Scan for the cell matching the given text and deliver its (X, Y) coordinate at center. 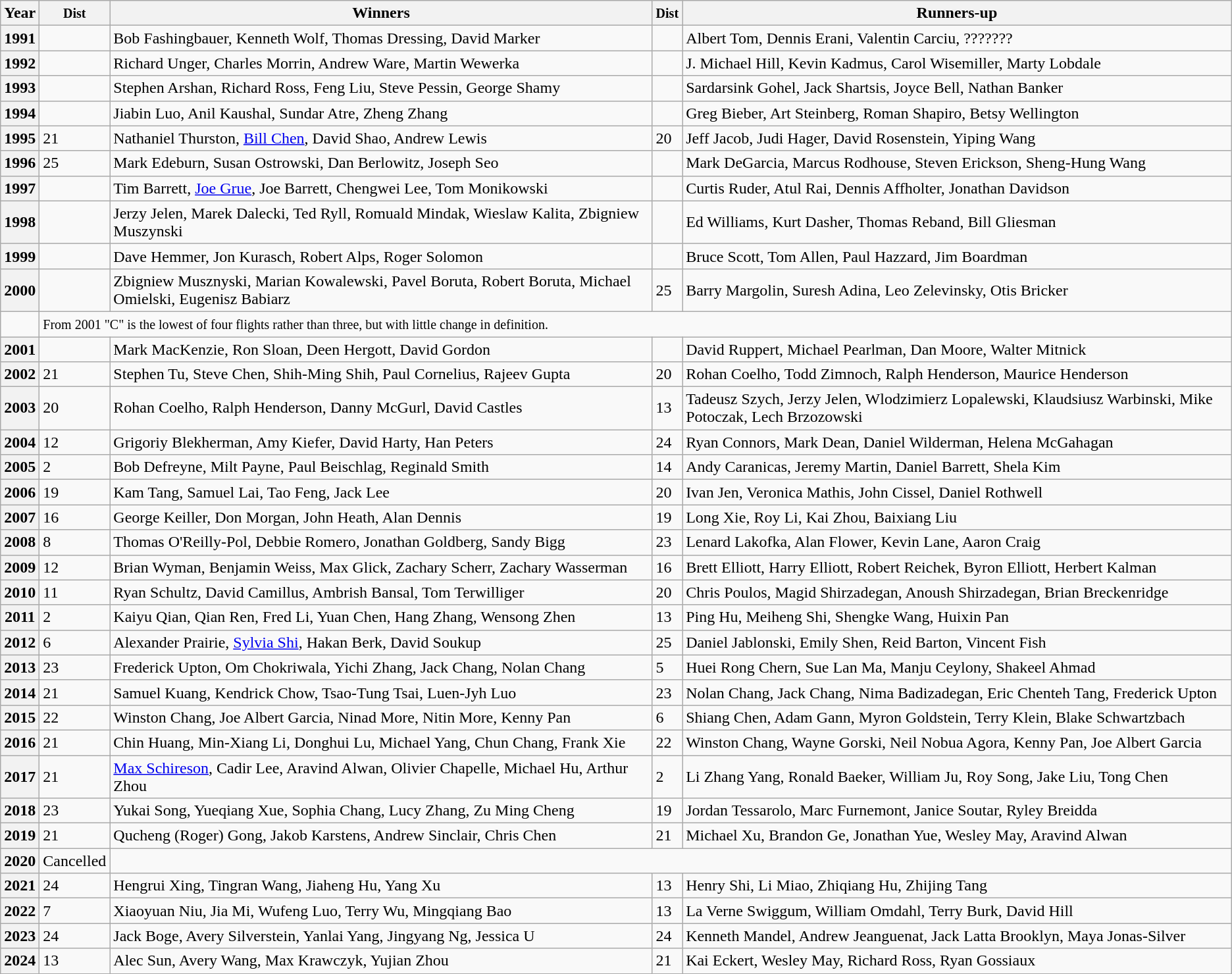
2023 (20, 936)
Michael Xu, Brandon Ge, Jonathan Yue, Wesley May, Aravind Alwan (957, 836)
Tim Barrett, Joe Grue, Joe Barrett, Chengwei Lee, Tom Monikowski (381, 188)
Brett Elliott, Harry Elliott, Robert Reichek, Byron Elliott, Herbert Kalman (957, 567)
David Ruppert, Michael Pearlman, Dan Moore, Walter Mitnick (957, 349)
2013 (20, 667)
Henry Shi, Li Miao, Zhiqiang Hu, Zhijing Tang (957, 886)
1999 (20, 256)
2010 (20, 592)
2024 (20, 961)
Qucheng (Roger) Gong, Jakob Karstens, Andrew Sinclair, Chris Chen (381, 836)
Jiabin Luo, Anil Kaushal, Sundar Atre, Zheng Zhang (381, 113)
Grigoriy Blekherman, Amy Kiefer, David Harty, Han Peters (381, 442)
Winners (381, 13)
Chin Huang, Min-Xiang Li, Donghui Lu, Michael Yang, Chun Chang, Frank Xie (381, 742)
Kai Eckert, Wesley May, Richard Ross, Ryan Gossiaux (957, 961)
Year (20, 13)
Alexander Prairie, Sylvia Shi, Hakan Berk, David Soukup (381, 642)
Mark Edeburn, Susan Ostrowski, Dan Berlowitz, Joseph Seo (381, 163)
1995 (20, 138)
Li Zhang Yang, Ronald Baeker, William Ju, Roy Song, Jake Liu, Tong Chen (957, 777)
Frederick Upton, Om Chokriwala, Yichi Zhang, Jack Chang, Nolan Chang (381, 667)
2000 (20, 290)
Bob Fashingbauer, Kenneth Wolf, Thomas Dressing, David Marker (381, 38)
Dave Hemmer, Jon Kurasch, Robert Alps, Roger Solomon (381, 256)
1992 (20, 63)
George Keiller, Don Morgan, John Heath, Alan Dennis (381, 517)
Greg Bieber, Art Steinberg, Roman Shapiro, Betsy Wellington (957, 113)
Kenneth Mandel, Andrew Jeanguenat, Jack Latta Brooklyn, Maya Jonas-Silver (957, 936)
1996 (20, 163)
Curtis Ruder, Atul Rai, Dennis Affholter, Jonathan Davidson (957, 188)
2016 (20, 742)
Stephen Arshan, Richard Ross, Feng Liu, Steve Pessin, George Shamy (381, 88)
Max Schireson, Cadir Lee, Aravind Alwan, Olivier Chapelle, Michael Hu, Arthur Zhou (381, 777)
2001 (20, 349)
J. Michael Hill, Kevin Kadmus, Carol Wisemiller, Marty Lobdale (957, 63)
Brian Wyman, Benjamin Weiss, Max Glick, Zachary Scherr, Zachary Wasserman (381, 567)
2003 (20, 408)
2007 (20, 517)
Kam Tang, Samuel Lai, Tao Feng, Jack Lee (381, 492)
Hengrui Xing, Tingran Wang, Jiaheng Hu, Yang Xu (381, 886)
Kaiyu Qian, Qian Ren, Fred Li, Yuan Chen, Hang Zhang, Wensong Zhen (381, 617)
2006 (20, 492)
Bob Defreyne, Milt Payne, Paul Beischlag, Reginald Smith (381, 467)
14 (667, 467)
2008 (20, 542)
2015 (20, 717)
2019 (20, 836)
Runners-up (957, 13)
Chris Poulos, Magid Shirzadegan, Anoush Shirzadegan, Brian Breckenridge (957, 592)
2012 (20, 642)
Albert Tom, Dennis Erani, Valentin Carciu, ??????? (957, 38)
Barry Margolin, Suresh Adina, Leo Zelevinsky, Otis Bricker (957, 290)
1994 (20, 113)
1998 (20, 222)
2020 (20, 861)
Mark DeGarcia, Marcus Rodhouse, Steven Erickson, Sheng-Hung Wang (957, 163)
Ivan Jen, Veronica Mathis, John Cissel, Daniel Rothwell (957, 492)
Rohan Coelho, Todd Zimnoch, Ralph Henderson, Maurice Henderson (957, 374)
Sardarsink Gohel, Jack Shartsis, Joyce Bell, Nathan Banker (957, 88)
1991 (20, 38)
Mark MacKenzie, Ron Sloan, Deen Hergott, David Gordon (381, 349)
Bruce Scott, Tom Allen, Paul Hazzard, Jim Boardman (957, 256)
Rohan Coelho, Ralph Henderson, Danny McGurl, David Castles (381, 408)
Long Xie, Roy Li, Kai Zhou, Baixiang Liu (957, 517)
Huei Rong Chern, Sue Lan Ma, Manju Ceylony, Shakeel Ahmad (957, 667)
2017 (20, 777)
Zbigniew Musznyski, Marian Kowalewski, Pavel Boruta, Robert Boruta, Michael Omielski, Eugenisz Babiarz (381, 290)
From 2001 "C" is the lowest of four flights rather than three, but with little change in definition. (636, 324)
Ed Williams, Kurt Dasher, Thomas Reband, Bill Gliesman (957, 222)
Jack Boge, Avery Silverstein, Yanlai Yang, Jingyang Ng, Jessica U (381, 936)
2014 (20, 692)
Jeff Jacob, Judi Hager, David Rosenstein, Yiping Wang (957, 138)
Tadeusz Szych, Jerzy Jelen, Wlodzimierz Lopalewski, Klaudsiusz Warbinski, Mike Potoczak, Lech Brzozowski (957, 408)
Nolan Chang, Jack Chang, Nima Badizadegan, Eric Chenteh Tang, Frederick Upton (957, 692)
Ryan Schultz, David Camillus, Ambrish Bansal, Tom Terwilliger (381, 592)
Daniel Jablonski, Emily Shen, Reid Barton, Vincent Fish (957, 642)
7 (75, 911)
Samuel Kuang, Kendrick Chow, Tsao-Tung Tsai, Luen-Jyh Luo (381, 692)
Stephen Tu, Steve Chen, Shih-Ming Shih, Paul Cornelius, Rajeev Gupta (381, 374)
Cancelled (75, 861)
Shiang Chen, Adam Gann, Myron Goldstein, Terry Klein, Blake Schwartzbach (957, 717)
2018 (20, 811)
Richard Unger, Charles Morrin, Andrew Ware, Martin Wewerka (381, 63)
2002 (20, 374)
Andy Caranicas, Jeremy Martin, Daniel Barrett, Shela Kim (957, 467)
11 (75, 592)
Yukai Song, Yueqiang Xue, Sophia Chang, Lucy Zhang, Zu Ming Cheng (381, 811)
Alec Sun, Avery Wang, Max Krawczyk, Yujian Zhou (381, 961)
2005 (20, 467)
2021 (20, 886)
2009 (20, 567)
Thomas O'Reilly-Pol, Debbie Romero, Jonathan Goldberg, Sandy Bigg (381, 542)
8 (75, 542)
Xiaoyuan Niu, Jia Mi, Wufeng Luo, Terry Wu, Mingqiang Bao (381, 911)
Winston Chang, Joe Albert Garcia, Ninad More, Nitin More, Kenny Pan (381, 717)
1997 (20, 188)
Jerzy Jelen, Marek Dalecki, Ted Ryll, Romuald Mindak, Wieslaw Kalita, Zbigniew Muszynski (381, 222)
Lenard Lakofka, Alan Flower, Kevin Lane, Aaron Craig (957, 542)
Winston Chang, Wayne Gorski, Neil Nobua Agora, Kenny Pan, Joe Albert Garcia (957, 742)
Nathaniel Thurston, Bill Chen, David Shao, Andrew Lewis (381, 138)
2011 (20, 617)
2004 (20, 442)
2022 (20, 911)
1993 (20, 88)
La Verne Swiggum, William Omdahl, Terry Burk, David Hill (957, 911)
Ping Hu, Meiheng Shi, Shengke Wang, Huixin Pan (957, 617)
Ryan Connors, Mark Dean, Daniel Wilderman, Helena McGahagan (957, 442)
5 (667, 667)
Jordan Tessarolo, Marc Furnemont, Janice Soutar, Ryley Breidda (957, 811)
